Determine the (X, Y) coordinate at the center of the cell enclosing the given text.  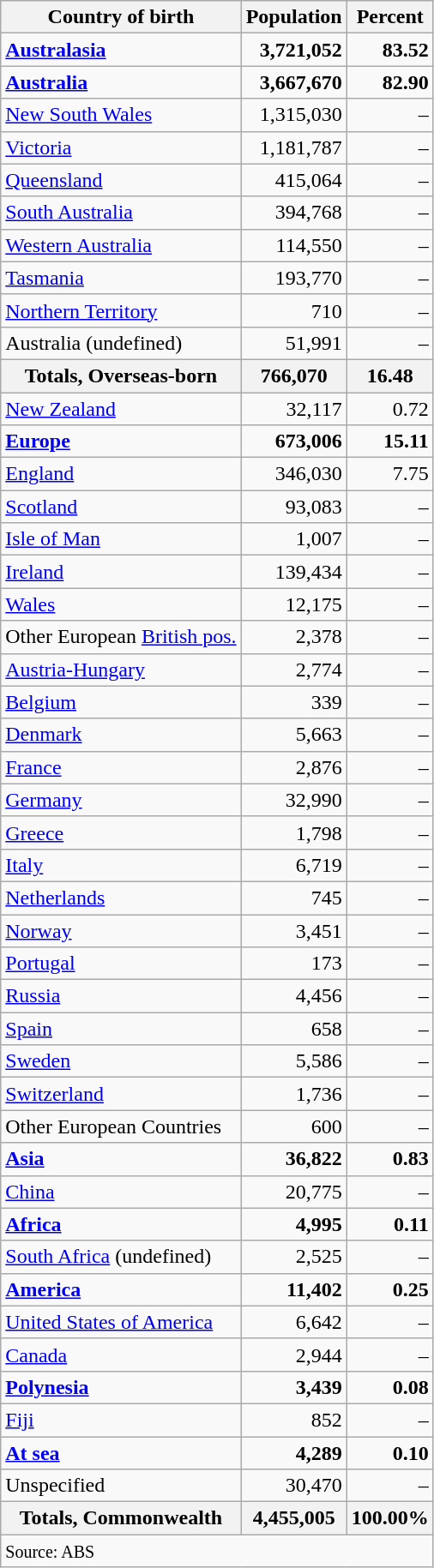
Australia (121, 82)
Isle of Man (121, 539)
600 (293, 1126)
Other European British pos. (121, 637)
11,402 (293, 1289)
6,719 (293, 865)
20,775 (293, 1192)
Asia (121, 1159)
2,525 (293, 1257)
6,642 (293, 1322)
Spain (121, 1029)
3,667,670 (293, 82)
Canada (121, 1355)
Polynesia (121, 1387)
New South Wales (121, 115)
4,289 (293, 1453)
Austria-Hungary (121, 670)
0.11 (389, 1224)
3,439 (293, 1387)
Netherlands (121, 898)
Portugal (121, 964)
2,944 (293, 1355)
32,990 (293, 800)
Germany (121, 800)
Africa (121, 1224)
South Australia (121, 213)
Sweden (121, 1061)
346,030 (293, 474)
5,586 (293, 1061)
Australasia (121, 50)
3,721,052 (293, 50)
51,991 (293, 343)
Northern Territory (121, 310)
114,550 (293, 245)
Wales (121, 604)
2,378 (293, 637)
1,007 (293, 539)
173 (293, 964)
1,181,787 (293, 147)
139,434 (293, 572)
2,876 (293, 767)
New Zealand (121, 409)
3,451 (293, 930)
Unspecified (121, 1486)
0.08 (389, 1387)
Fiji (121, 1420)
Belgium (121, 702)
United States of America (121, 1322)
4,455,005 (293, 1518)
415,064 (293, 180)
7.75 (389, 474)
At sea (121, 1453)
Tasmania (121, 278)
193,770 (293, 278)
36,822 (293, 1159)
England (121, 474)
Europe (121, 442)
2,774 (293, 670)
30,470 (293, 1486)
0.25 (389, 1289)
Australia (undefined) (121, 343)
339 (293, 702)
4,456 (293, 996)
673,006 (293, 442)
America (121, 1289)
83.52 (389, 50)
745 (293, 898)
12,175 (293, 604)
5,663 (293, 735)
658 (293, 1029)
4,995 (293, 1224)
Country of birth (121, 17)
394,768 (293, 213)
1,315,030 (293, 115)
Percent (389, 17)
Denmark (121, 735)
Totals, Commonwealth (121, 1518)
Source: ABS (218, 1551)
Greece (121, 832)
16.48 (389, 375)
Totals, Overseas-born (121, 375)
15.11 (389, 442)
Victoria (121, 147)
0.83 (389, 1159)
Norway (121, 930)
South Africa (undefined) (121, 1257)
82.90 (389, 82)
Western Australia (121, 245)
Russia (121, 996)
32,117 (293, 409)
0.72 (389, 409)
1,798 (293, 832)
France (121, 767)
Population (293, 17)
Italy (121, 865)
93,083 (293, 507)
Scotland (121, 507)
710 (293, 310)
China (121, 1192)
Ireland (121, 572)
Other European Countries (121, 1126)
0.10 (389, 1453)
100.00% (389, 1518)
1,736 (293, 1094)
852 (293, 1420)
Switzerland (121, 1094)
Queensland (121, 180)
766,070 (293, 375)
